Capture the cell that displays the provided text and extract its [X, Y] central coordinate. 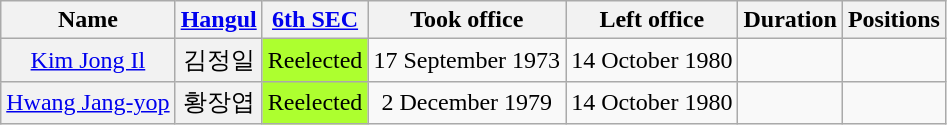
Positions [894, 20]
황장엽 [218, 102]
Kim Jong Il [88, 60]
2 December 1979 [467, 102]
Hwang Jang-yop [88, 102]
6th SEC [315, 20]
Duration [790, 20]
17 September 1973 [467, 60]
Took office [467, 20]
Left office [652, 20]
Hangul [218, 20]
김정일 [218, 60]
Name [88, 20]
